Pinpoint the cell where the given text exists, returning its [x, y] midpoint coordinate. 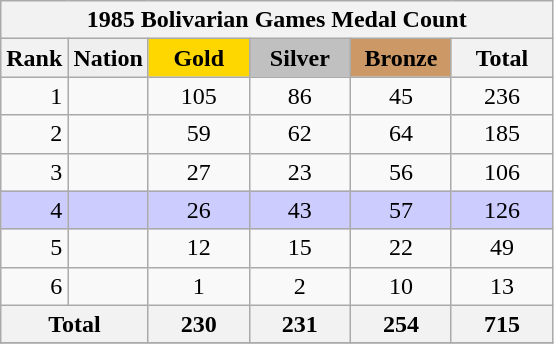
Nation [108, 58]
27 [198, 172]
45 [400, 96]
56 [400, 172]
126 [502, 210]
23 [300, 172]
49 [502, 248]
230 [198, 324]
Rank [34, 58]
13 [502, 286]
1985 Bolivarian Games Medal Count [277, 20]
62 [300, 134]
231 [300, 324]
12 [198, 248]
15 [300, 248]
106 [502, 172]
Silver [300, 58]
Bronze [400, 58]
236 [502, 96]
6 [34, 286]
26 [198, 210]
3 [34, 172]
Gold [198, 58]
22 [400, 248]
715 [502, 324]
57 [400, 210]
64 [400, 134]
59 [198, 134]
105 [198, 96]
86 [300, 96]
5 [34, 248]
254 [400, 324]
4 [34, 210]
10 [400, 286]
43 [300, 210]
185 [502, 134]
